Return [x, y] of the center of cell containing provided text 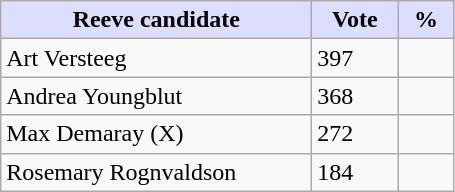
Andrea Youngblut [156, 96]
Vote [355, 20]
Reeve candidate [156, 20]
397 [355, 58]
% [426, 20]
272 [355, 134]
Rosemary Rognvaldson [156, 172]
184 [355, 172]
Max Demaray (X) [156, 134]
Art Versteeg [156, 58]
368 [355, 96]
